For the text-containing cell, return its midpoint in (x, y) coordinate format. 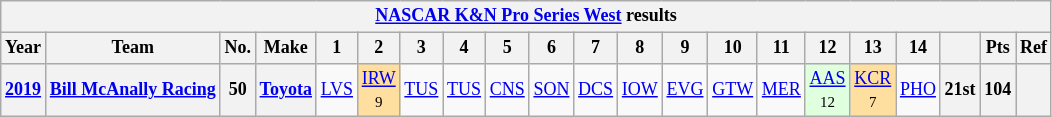
12 (828, 48)
14 (918, 48)
Toyota (286, 90)
2 (378, 48)
IRW9 (378, 90)
GTW (733, 90)
Team (132, 48)
6 (552, 48)
EVG (685, 90)
50 (238, 90)
13 (873, 48)
21st (960, 90)
4 (464, 48)
CNS (507, 90)
KCR7 (873, 90)
11 (781, 48)
5 (507, 48)
Bill McAnally Racing (132, 90)
Pts (998, 48)
Ref (1034, 48)
8 (640, 48)
NASCAR K&N Pro Series West results (526, 16)
MER (781, 90)
3 (422, 48)
DCS (596, 90)
Make (286, 48)
2019 (24, 90)
1 (336, 48)
Year (24, 48)
SON (552, 90)
9 (685, 48)
104 (998, 90)
IOW (640, 90)
LVS (336, 90)
10 (733, 48)
No. (238, 48)
PHO (918, 90)
7 (596, 48)
AAS12 (828, 90)
